Capture the cell that displays the provided text and extract its (X, Y) central coordinate. 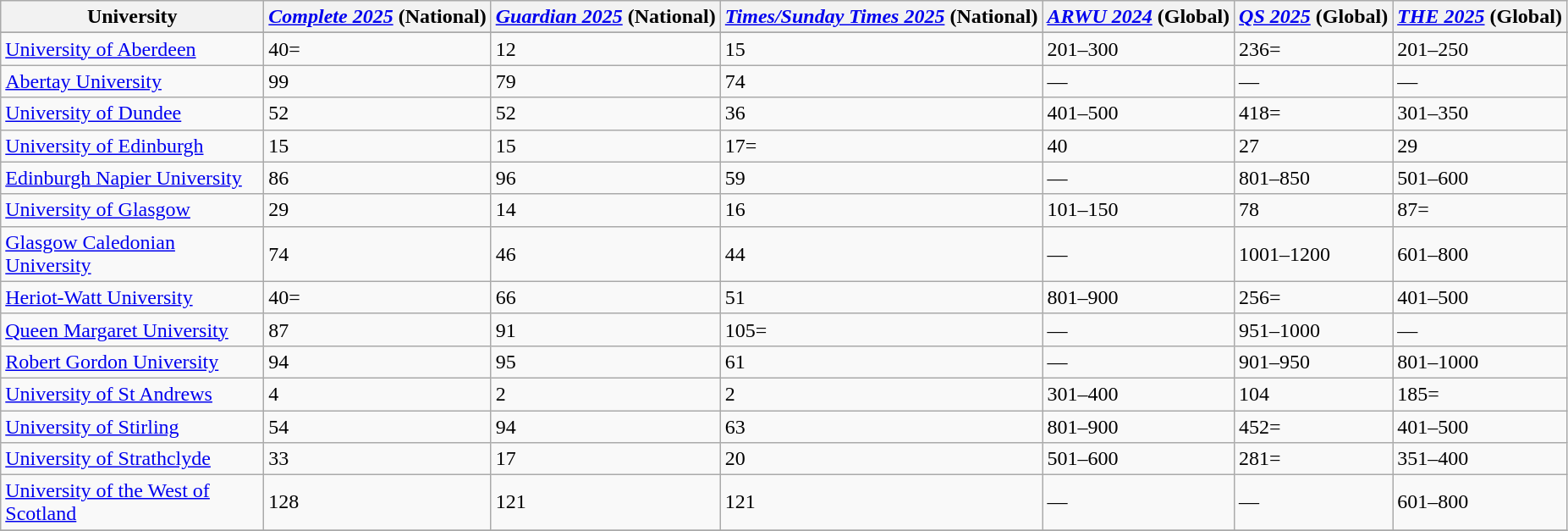
91 (606, 329)
University of Dundee (132, 113)
46 (606, 254)
Edinburgh Napier University (132, 178)
87= (1480, 210)
104 (1313, 394)
54 (377, 426)
301–400 (1139, 394)
281= (1313, 459)
20 (882, 459)
86 (377, 178)
36 (882, 113)
16 (882, 210)
4 (377, 394)
128 (377, 503)
University of the West of Scotland (132, 503)
Queen Margaret University (132, 329)
17= (882, 146)
87 (377, 329)
12 (606, 49)
THE 2025 (Global) (1480, 17)
27 (1313, 146)
201–300 (1139, 49)
14 (606, 210)
Heriot-Watt University (132, 297)
101–150 (1139, 210)
66 (606, 297)
61 (882, 362)
79 (606, 81)
Times/Sunday Times 2025 (National) (882, 17)
Guardian 2025 (National) (606, 17)
95 (606, 362)
63 (882, 426)
40 (1139, 146)
801–850 (1313, 178)
University of St Andrews (132, 394)
51 (882, 297)
351–400 (1480, 459)
University of Edinburgh (132, 146)
801–1000 (1480, 362)
452= (1313, 426)
96 (606, 178)
Robert Gordon University (132, 362)
Abertay University (132, 81)
105= (882, 329)
University of Aberdeen (132, 49)
301–350 (1480, 113)
ARWU 2024 (Global) (1139, 17)
QS 2025 (Global) (1313, 17)
185= (1480, 394)
236= (1313, 49)
256= (1313, 297)
44 (882, 254)
951–1000 (1313, 329)
17 (606, 459)
University of Stirling (132, 426)
Glasgow Caledonian University (132, 254)
418= (1313, 113)
99 (377, 81)
1001–1200 (1313, 254)
78 (1313, 210)
901–950 (1313, 362)
201–250 (1480, 49)
University (132, 17)
33 (377, 459)
University of Glasgow (132, 210)
59 (882, 178)
University of Strathclyde (132, 459)
Complete 2025 (National) (377, 17)
